Pinpoint the cell where the given text exists, returning its (X, Y) midpoint coordinate. 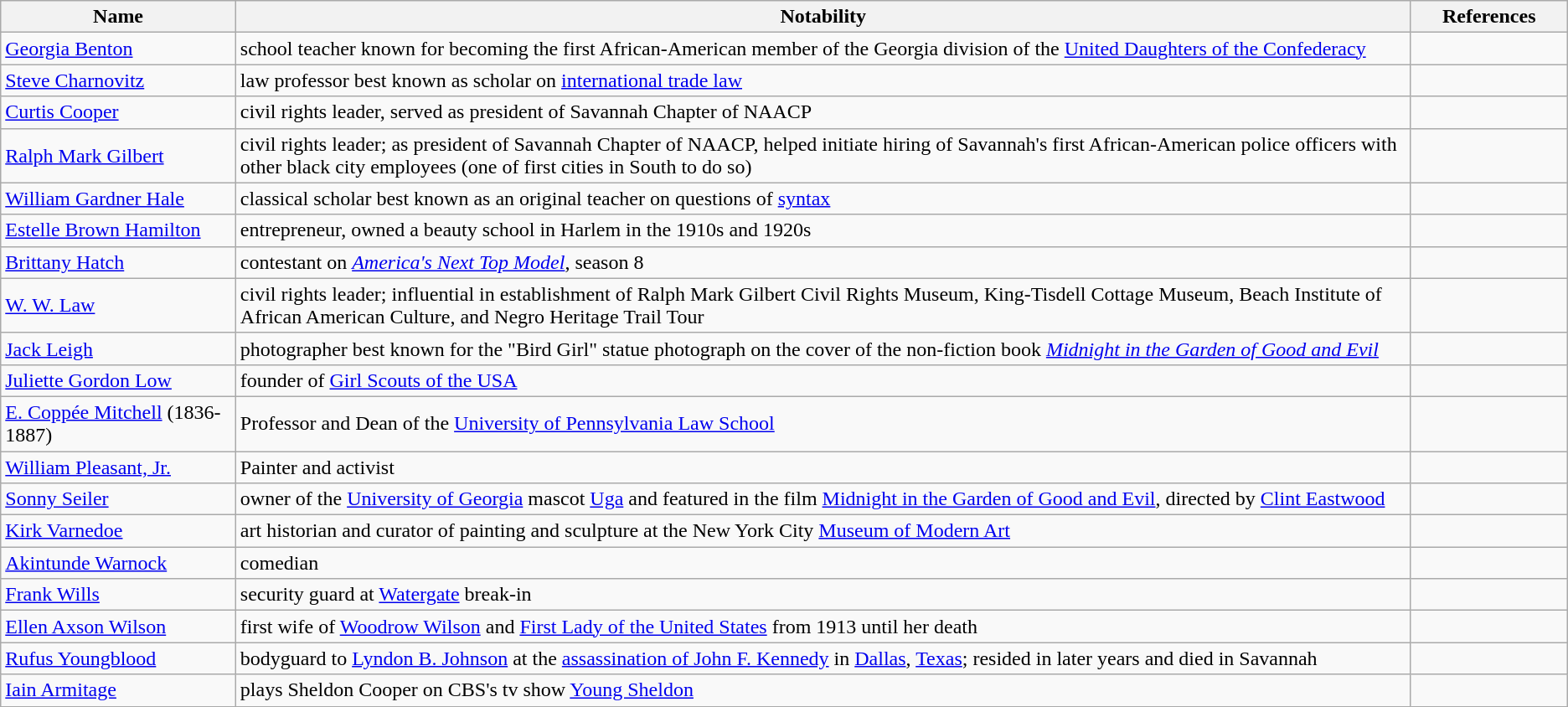
Frank Wills (119, 595)
Rufus Youngblood (119, 658)
entrepreneur, owned a beauty school in Harlem in the 1910s and 1920s (823, 230)
photographer best known for the "Bird Girl" statue photograph on the cover of the non-fiction book Midnight in the Garden of Good and Evil (823, 348)
first wife of Woodrow Wilson and First Lady of the United States from 1913 until her death (823, 627)
security guard at Watergate break-in (823, 595)
school teacher known for becoming the first African-American member of the Georgia division of the United Daughters of the Confederacy (823, 49)
Sonny Seiler (119, 499)
Name (119, 17)
Georgia Benton (119, 49)
Jack Leigh (119, 348)
Akintunde Warnock (119, 563)
Professor and Dean of the University of Pennsylvania Law School (823, 424)
owner of the University of Georgia mascot Uga and featured in the film Midnight in the Garden of Good and Evil, directed by Clint Eastwood (823, 499)
comedian (823, 563)
plays Sheldon Cooper on CBS's tv show Young Sheldon (823, 690)
Kirk Varnedoe (119, 531)
classical scholar best known as an original teacher on questions of syntax (823, 199)
bodyguard to Lyndon B. Johnson at the assassination of John F. Kennedy in Dallas, Texas; resided in later years and died in Savannah (823, 658)
William Pleasant, Jr. (119, 467)
Iain Armitage (119, 690)
E. Coppée Mitchell (1836-1887) (119, 424)
William Gardner Hale (119, 199)
Notability (823, 17)
Ellen Axson Wilson (119, 627)
Brittany Hatch (119, 262)
Steve Charnovitz (119, 80)
law professor best known as scholar on international trade law (823, 80)
civil rights leader, served as president of Savannah Chapter of NAACP (823, 112)
art historian and curator of painting and sculpture at the New York City Museum of Modern Art (823, 531)
References (1489, 17)
W. W. Law (119, 305)
Curtis Cooper (119, 112)
contestant on America's Next Top Model, season 8 (823, 262)
Ralph Mark Gilbert (119, 156)
Estelle Brown Hamilton (119, 230)
Painter and activist (823, 467)
Juliette Gordon Low (119, 380)
founder of Girl Scouts of the USA (823, 380)
